Identify which cell holds the provided text, then report its [x, y] central coordinate. 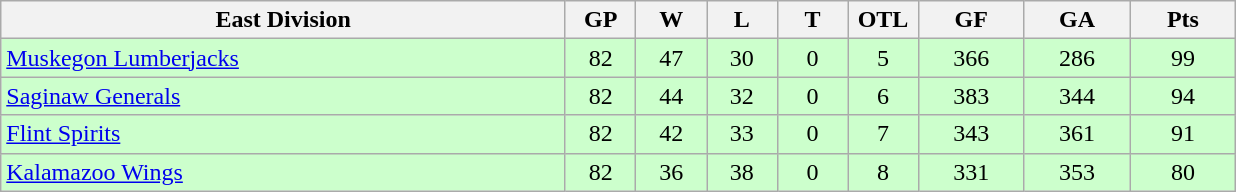
91 [1183, 134]
Muskegon Lumberjacks [284, 58]
33 [742, 134]
Saginaw Generals [284, 96]
36 [672, 172]
343 [971, 134]
32 [742, 96]
366 [971, 58]
80 [1183, 172]
W [672, 20]
361 [1077, 134]
38 [742, 172]
L [742, 20]
8 [884, 172]
OTL [884, 20]
44 [672, 96]
7 [884, 134]
GF [971, 20]
T [812, 20]
47 [672, 58]
344 [1077, 96]
42 [672, 134]
GP [600, 20]
Flint Spirits [284, 134]
286 [1077, 58]
331 [971, 172]
6 [884, 96]
Pts [1183, 20]
East Division [284, 20]
383 [971, 96]
353 [1077, 172]
30 [742, 58]
GA [1077, 20]
Kalamazoo Wings [284, 172]
5 [884, 58]
99 [1183, 58]
94 [1183, 96]
